Identify which cell holds the provided text, then report its [x, y] central coordinate. 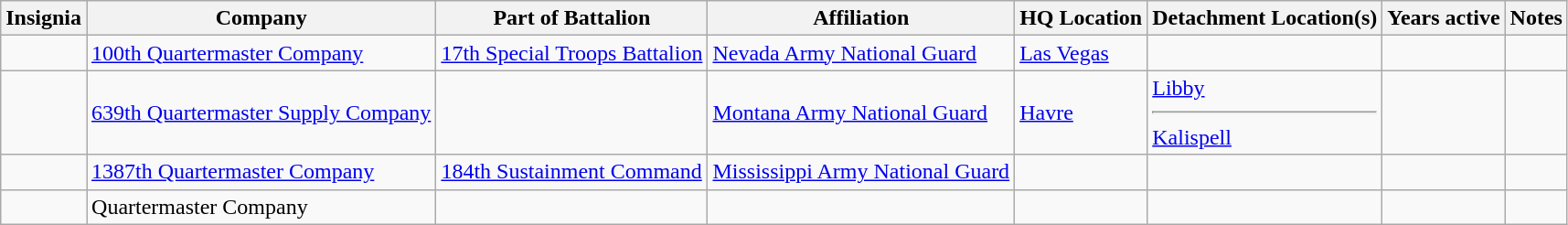
17th Special Troops Battalion [572, 53]
639th Quartermaster Supply Company [261, 112]
Quartermaster Company [261, 207]
Years active [1444, 18]
Company [261, 18]
Las Vegas [1081, 53]
Montana Army National Guard [861, 112]
184th Sustainment Command [572, 172]
Nevada Army National Guard [861, 53]
100th Quartermaster Company [261, 53]
HQ Location [1081, 18]
Affiliation [861, 18]
Detachment Location(s) [1265, 18]
LibbyKalispell [1265, 112]
Havre [1081, 112]
Mississippi Army National Guard [861, 172]
Notes [1536, 18]
Insignia [44, 18]
Part of Battalion [572, 18]
1387th Quartermaster Company [261, 172]
